Detect which cell encompasses the target text, then output its [x, y] center coordinate. 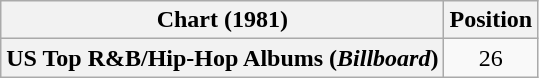
Chart (1981) [222, 20]
26 [491, 58]
Position [491, 20]
US Top R&B/Hip-Hop Albums (Billboard) [222, 58]
